Extract the (X, Y) coordinate from the center of the cell holding the provided text.  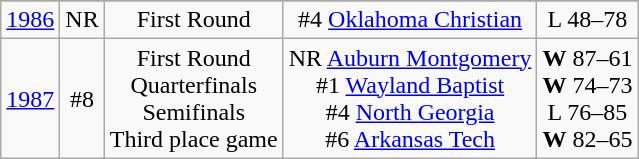
1987 (30, 98)
1986 (30, 20)
First Round (194, 20)
NR (82, 20)
#8 (82, 98)
NR Auburn Montgomery#1 Wayland Baptist#4 North Georgia#6 Arkansas Tech (410, 98)
#4 Oklahoma Christian (410, 20)
L 48–78 (588, 20)
First RoundQuarterfinalsSemifinalsThird place game (194, 98)
W 87–61W 74–73L 76–85W 82–65 (588, 98)
